Capture the cell that displays the provided text and extract its [X, Y] central coordinate. 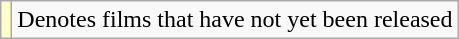
Denotes films that have not yet been released [235, 20]
